Locate the cell with the specified text and output its [X, Y] center coordinate. 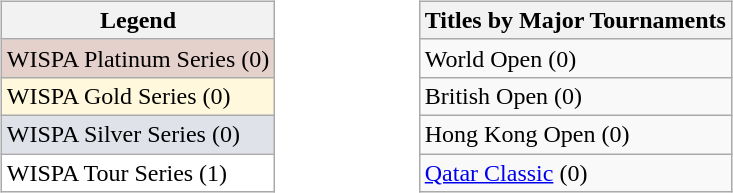
Hong Kong Open (0) [575, 134]
WISPA Tour Series (1) [138, 173]
Titles by Major Tournaments [575, 20]
Qatar Classic (0) [575, 173]
Legend [138, 20]
WISPA Gold Series (0) [138, 96]
WISPA Silver Series (0) [138, 134]
WISPA Platinum Series (0) [138, 58]
British Open (0) [575, 96]
World Open (0) [575, 58]
